Provide the [X, Y] coordinate of the cell's center where the given text is located.  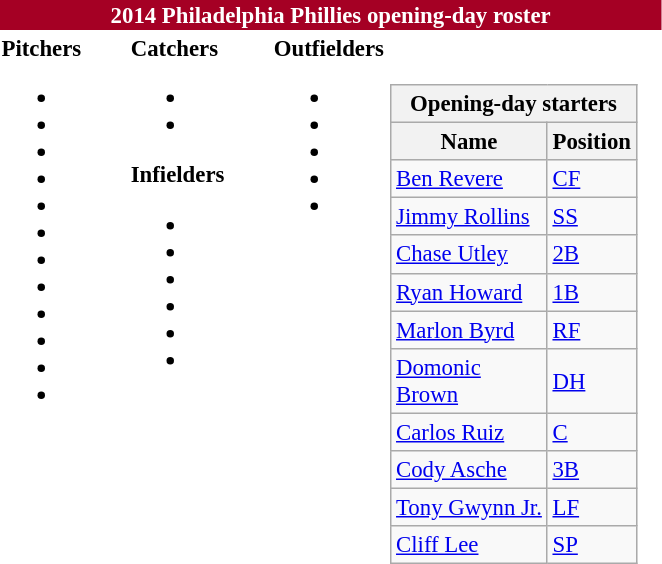
RF [592, 330]
Marlon Byrd [469, 330]
Cody Asche [469, 469]
Ben Revere [469, 179]
2014 Philadelphia Phillies opening-day roster [330, 15]
Cliff Lee [469, 545]
Ryan Howard [469, 292]
C [592, 432]
Opening-day starters [514, 104]
Chase Utley [469, 254]
2B [592, 254]
1B [592, 292]
Position [592, 142]
Domonic Brown [469, 380]
Carlos Ruiz [469, 432]
DH [592, 380]
CF [592, 179]
Tony Gwynn Jr. [469, 507]
3B [592, 469]
Jimmy Rollins [469, 217]
LF [592, 507]
SS [592, 217]
SP [592, 545]
Name [469, 142]
